Return (X, Y) of the center of cell containing provided text 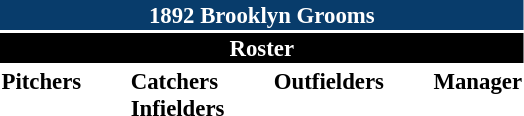
1892 Brooklyn Grooms (262, 15)
Roster (262, 48)
